Return (x, y) of the center of cell containing provided text 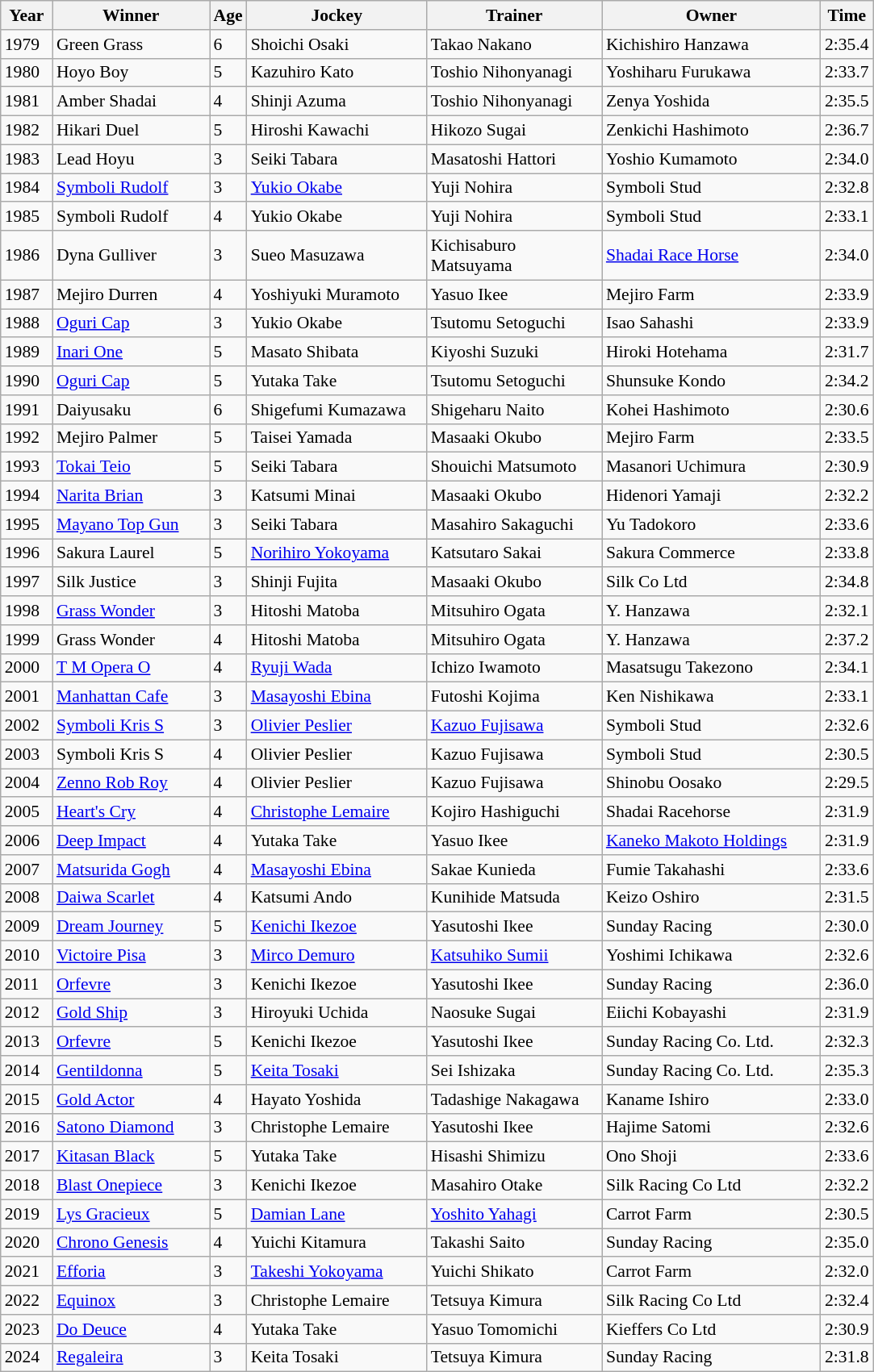
Keizo Oshiro (712, 898)
2014 (27, 1070)
Kojiro Hashiguchi (515, 812)
2:32.8 (847, 188)
Narita Brian (131, 496)
Victoire Pisa (131, 956)
2006 (27, 840)
2:33.8 (847, 553)
Hikari Duel (131, 131)
2:29.5 (847, 783)
2:31.7 (847, 352)
Time (847, 15)
Kazuhiro Kato (337, 73)
2:32.3 (847, 1042)
2016 (27, 1128)
Takashi Saito (515, 1243)
2:36.7 (847, 131)
2:34.8 (847, 582)
2:35.5 (847, 102)
Mirco Demuro (337, 956)
Manhattan Cafe (131, 697)
Hajime Satomi (712, 1128)
Sueo Masuzawa (337, 255)
Sei Ishizaka (515, 1070)
Masanori Uchimura (712, 467)
Zenkichi Hashimoto (712, 131)
Hiroki Hotehama (712, 352)
Shigeharu Naito (515, 410)
Isao Sahashi (712, 323)
Kaneko Makoto Holdings (712, 840)
Dream Journey (131, 927)
Yuichi Shikato (515, 1272)
1998 (27, 611)
Jockey (337, 15)
Deep Impact (131, 840)
1999 (27, 640)
2022 (27, 1300)
Masato Shibata (337, 352)
1992 (27, 438)
2017 (27, 1157)
2019 (27, 1214)
2018 (27, 1186)
2004 (27, 783)
Shadai Race Horse (712, 255)
1996 (27, 553)
2009 (27, 927)
2000 (27, 668)
Shinji Azuma (337, 102)
Mayano Top Gun (131, 524)
Mejiro Durren (131, 294)
2001 (27, 697)
1989 (27, 352)
Shigefumi Kumazawa (337, 410)
Takao Nakano (515, 44)
2010 (27, 956)
1983 (27, 159)
Silk Co Ltd (712, 582)
1981 (27, 102)
Shunsuke Kondo (712, 381)
Matsurida Gogh (131, 869)
Zenya Yoshida (712, 102)
Katsumi Minai (337, 496)
Hikozo Sugai (515, 131)
Green Grass (131, 44)
Efforia (131, 1272)
Shadai Racehorse (712, 812)
Inari One (131, 352)
Hisashi Shimizu (515, 1157)
1980 (27, 73)
Yoshio Kumamoto (712, 159)
Winner (131, 15)
Hidenori Yamaji (712, 496)
Katsuhiko Sumii (515, 956)
1993 (27, 467)
Masatoshi Hattori (515, 159)
2:30.6 (847, 410)
2:35.4 (847, 44)
Ichizo Iwamoto (515, 668)
Equinox (131, 1300)
Tadashige Nakagawa (515, 1099)
Katsutaro Sakai (515, 553)
2005 (27, 812)
Masatsugu Takezono (712, 668)
2:33.5 (847, 438)
2015 (27, 1099)
2024 (27, 1357)
Yoshito Yahagi (515, 1214)
1986 (27, 255)
Gold Ship (131, 1013)
Sakura Commerce (712, 553)
2:32.1 (847, 611)
Regaleira (131, 1357)
Kohei Hashimoto (712, 410)
2:31.8 (847, 1357)
Hayato Yoshida (337, 1099)
2:37.2 (847, 640)
2:35.3 (847, 1070)
Sakae Kunieda (515, 869)
Hiroshi Kawachi (337, 131)
Shouichi Matsumoto (515, 467)
Katsumi Ando (337, 898)
Shinobu Oosako (712, 783)
2011 (27, 984)
Sakura Laurel (131, 553)
Daiyusaku (131, 410)
Satono Diamond (131, 1128)
1988 (27, 323)
Kitasan Black (131, 1157)
Masahiro Sakaguchi (515, 524)
Kaname Ishiro (712, 1099)
Yuichi Kitamura (337, 1243)
Ryuji Wada (337, 668)
2:32.4 (847, 1300)
2020 (27, 1243)
Daiwa Scarlet (131, 898)
1984 (27, 188)
1987 (27, 294)
2:34.1 (847, 668)
Kunihide Matsuda (515, 898)
1997 (27, 582)
1995 (27, 524)
2:36.0 (847, 984)
Lys Gracieux (131, 1214)
Yu Tadokoro (712, 524)
2:33.7 (847, 73)
Yoshiyuki Muramoto (337, 294)
Ken Nishikawa (712, 697)
Ono Shoji (712, 1157)
2:33.0 (847, 1099)
2:30.0 (847, 927)
Age (228, 15)
2013 (27, 1042)
Kieffers Co Ltd (712, 1329)
Tokai Teio (131, 467)
1994 (27, 496)
Silk Justice (131, 582)
Naosuke Sugai (515, 1013)
2002 (27, 726)
Hiroyuki Uchida (337, 1013)
Kichisaburo Matsuyama (515, 255)
2008 (27, 898)
Shoichi Osaki (337, 44)
1991 (27, 410)
Heart's Cry (131, 812)
Yoshimi Ichikawa (712, 956)
2023 (27, 1329)
Damian Lane (337, 1214)
Yoshiharu Furukawa (712, 73)
Yasuo Tomomichi (515, 1329)
2:34.2 (847, 381)
1985 (27, 217)
Do Deuce (131, 1329)
Taisei Yamada (337, 438)
1979 (27, 44)
Eiichi Kobayashi (712, 1013)
Futoshi Kojima (515, 697)
2:32.0 (847, 1272)
Gold Actor (131, 1099)
Masahiro Otake (515, 1186)
Owner (712, 15)
Trainer (515, 15)
2:31.5 (847, 898)
T M Opera O (131, 668)
Year (27, 15)
Kichishiro Hanzawa (712, 44)
2021 (27, 1272)
1990 (27, 381)
2012 (27, 1013)
Lead Hoyu (131, 159)
Mejiro Palmer (131, 438)
Takeshi Yokoyama (337, 1272)
Norihiro Yokoyama (337, 553)
Zenno Rob Roy (131, 783)
Blast Onepiece (131, 1186)
Gentildonna (131, 1070)
Chrono Genesis (131, 1243)
Fumie Takahashi (712, 869)
Amber Shadai (131, 102)
Shinji Fujita (337, 582)
2003 (27, 754)
2007 (27, 869)
Hoyo Boy (131, 73)
1982 (27, 131)
Kiyoshi Suzuki (515, 352)
Dyna Gulliver (131, 255)
2:35.0 (847, 1243)
